Output the [x, y] coordinate of the center of the cell containing the given text.  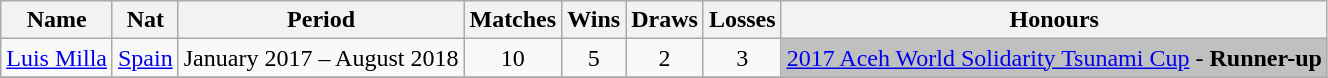
3 [742, 58]
10 [513, 58]
Nat [145, 20]
Matches [513, 20]
Luis Milla [57, 58]
Name [57, 20]
Draws [665, 20]
5 [594, 58]
Spain [145, 58]
Period [321, 20]
Losses [742, 20]
January 2017 – August 2018 [321, 58]
Honours [1054, 20]
2 [665, 58]
Wins [594, 20]
2017 Aceh World Solidarity Tsunami Cup - Runner-up [1054, 58]
